Identify which cell holds the provided text, then report its [x, y] central coordinate. 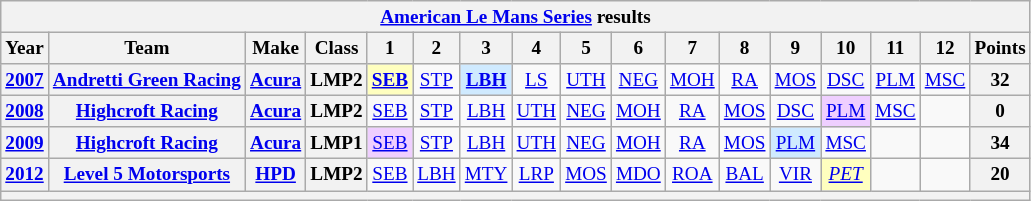
Class [336, 48]
2008 [25, 111]
2009 [25, 143]
6 [638, 48]
PET [846, 175]
1 [390, 48]
11 [895, 48]
5 [586, 48]
Make [275, 48]
3 [486, 48]
0 [1000, 111]
ROA [692, 175]
4 [536, 48]
34 [1000, 143]
Andretti Green Racing [146, 80]
10 [846, 48]
8 [744, 48]
LS [536, 80]
VIR [796, 175]
LRP [536, 175]
20 [1000, 175]
Team [146, 48]
12 [945, 48]
American Le Mans Series results [516, 17]
32 [1000, 80]
Points [1000, 48]
Level 5 Motorsports [146, 175]
7 [692, 48]
MDO [638, 175]
LMP1 [336, 143]
9 [796, 48]
MTY [486, 175]
2 [437, 48]
BAL [744, 175]
Year [25, 48]
HPD [275, 175]
2007 [25, 80]
2012 [25, 175]
